Output the [X, Y] coordinate of the center of the cell containing the given text.  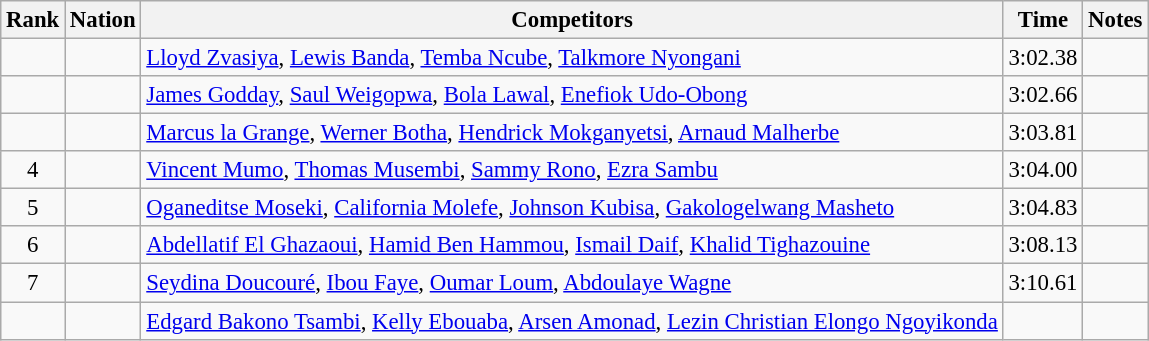
Vincent Mumo, Thomas Musembi, Sammy Rono, Ezra Sambu [572, 170]
Notes [1116, 20]
5 [33, 208]
Rank [33, 20]
Nation [103, 20]
James Godday, Saul Weigopwa, Bola Lawal, Enefiok Udo-Obong [572, 95]
3:10.61 [1043, 283]
3:08.13 [1043, 245]
Oganeditse Moseki, California Molefe, Johnson Kubisa, Gakologelwang Masheto [572, 208]
3:03.81 [1043, 133]
Marcus la Grange, Werner Botha, Hendrick Mokganyetsi, Arnaud Malherbe [572, 133]
7 [33, 283]
Lloyd Zvasiya, Lewis Banda, Temba Ncube, Talkmore Nyongani [572, 58]
3:02.66 [1043, 95]
3:04.83 [1043, 208]
Abdellatif El Ghazaoui, Hamid Ben Hammou, Ismail Daif, Khalid Tighazouine [572, 245]
3:02.38 [1043, 58]
Time [1043, 20]
4 [33, 170]
Competitors [572, 20]
3:04.00 [1043, 170]
Seydina Doucouré, Ibou Faye, Oumar Loum, Abdoulaye Wagne [572, 283]
6 [33, 245]
Edgard Bakono Tsambi, Kelly Ebouaba, Arsen Amonad, Lezin Christian Elongo Ngoyikonda [572, 321]
